Pinpoint the cell where the given text exists, returning its [X, Y] midpoint coordinate. 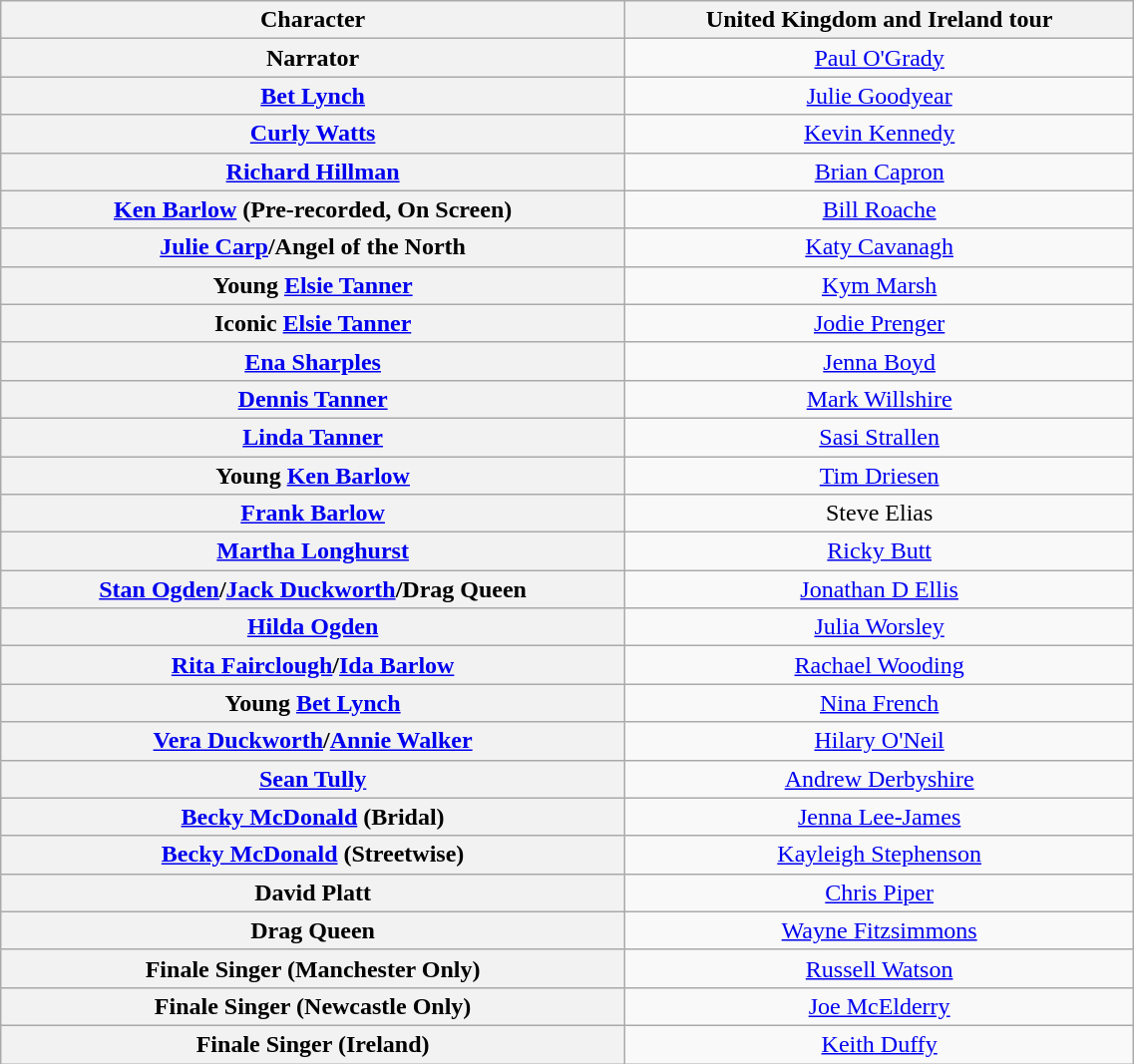
Hilary O'Neil [879, 741]
Kevin Kennedy [879, 134]
Young Bet Lynch [313, 703]
Ricky Butt [879, 551]
Becky McDonald (Streetwise) [313, 855]
Vera Duckworth/Annie Walker [313, 741]
Julia Worsley [879, 627]
Kym Marsh [879, 285]
Jenna Lee-James [879, 817]
Richard Hillman [313, 172]
Katy Cavanagh [879, 247]
Bet Lynch [313, 96]
Martha Longhurst [313, 551]
Young Ken Barlow [313, 476]
Andrew Derbyshire [879, 779]
United Kingdom and Ireland tour [879, 20]
Ena Sharples [313, 361]
Rita Fairclough/Ida Barlow [313, 665]
Jodie Prenger [879, 323]
Russell Watson [879, 968]
Character [313, 20]
Linda Tanner [313, 437]
Chris Piper [879, 892]
Young Elsie Tanner [313, 285]
Sean Tully [313, 779]
Bill Roache [879, 209]
Brian Capron [879, 172]
Paul O'Grady [879, 58]
Mark Willshire [879, 399]
Julie Goodyear [879, 96]
Frank Barlow [313, 514]
Rachael Wooding [879, 665]
Finale Singer (Manchester Only) [313, 968]
Tim Driesen [879, 476]
Drag Queen [313, 930]
Narrator [313, 58]
Wayne Fitzsimmons [879, 930]
Joe McElderry [879, 1006]
Finale Singer (Ireland) [313, 1044]
Curly Watts [313, 134]
Ken Barlow (Pre-recorded, On Screen) [313, 209]
Hilda Ogden [313, 627]
Dennis Tanner [313, 399]
Sasi Strallen [879, 437]
Jonathan D Ellis [879, 589]
Nina French [879, 703]
Becky McDonald (Bridal) [313, 817]
Finale Singer (Newcastle Only) [313, 1006]
Steve Elias [879, 514]
David Platt [313, 892]
Jenna Boyd [879, 361]
Kayleigh Stephenson [879, 855]
Stan Ogden/Jack Duckworth/Drag Queen [313, 589]
Iconic Elsie Tanner [313, 323]
Julie Carp/Angel of the North [313, 247]
Keith Duffy [879, 1044]
